For the text-containing cell, return its midpoint in [x, y] coordinate format. 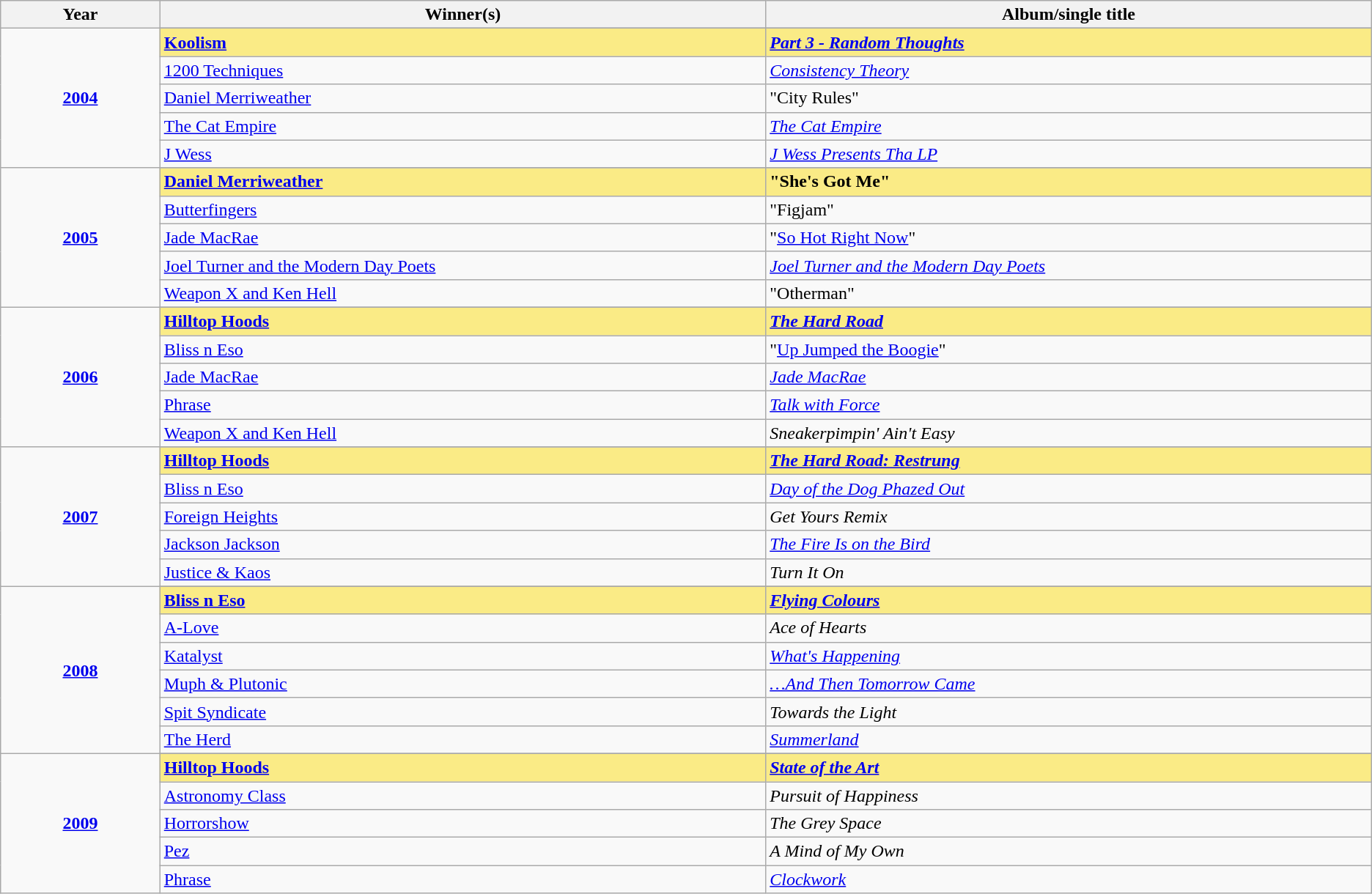
Flying Colours [1069, 600]
The Herd [462, 739]
Ace of Hearts [1069, 628]
Sneakerpimpin' Ain't Easy [1069, 433]
Spit Syndicate [462, 712]
1200 Techniques [462, 70]
Koolism [462, 43]
The Fire Is on the Bird [1069, 544]
Talk with Force [1069, 405]
Winner(s) [462, 15]
Horrorshow [462, 824]
Day of the Dog Phazed Out [1069, 489]
The Hard Road: Restrung [1069, 461]
Album/single title [1069, 15]
2008 [81, 670]
A Mind of My Own [1069, 851]
Foreign Heights [462, 517]
Summerland [1069, 739]
Towards the Light [1069, 712]
Jackson Jackson [462, 544]
What's Happening [1069, 656]
A-Love [462, 628]
"She's Got Me" [1069, 182]
2004 [81, 98]
"So Hot Right Now" [1069, 237]
The Grey Space [1069, 824]
Pez [462, 851]
Get Yours Remix [1069, 517]
"City Rules" [1069, 98]
…And Then Tomorrow Came [1069, 684]
Katalyst [462, 656]
J Wess [462, 154]
State of the Art [1069, 767]
"Up Jumped the Boogie" [1069, 350]
Astronomy Class [462, 795]
2005 [81, 237]
2009 [81, 823]
Consistency Theory [1069, 70]
Part 3 - Random Thoughts [1069, 43]
Butterfingers [462, 210]
Pursuit of Happiness [1069, 795]
J Wess Presents Tha LP [1069, 154]
Clockwork [1069, 879]
Muph & Plutonic [462, 684]
"Figjam" [1069, 210]
2007 [81, 517]
The Hard Road [1069, 321]
2006 [81, 377]
"Otherman" [1069, 293]
Justice & Kaos [462, 572]
Year [81, 15]
Turn It On [1069, 572]
